From the cell containing the given text, extract its center point as (x, y) coordinate. 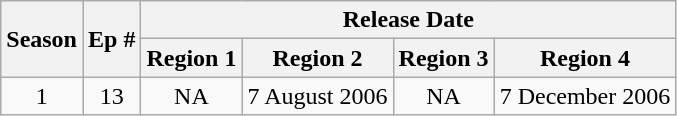
Season (42, 39)
1 (42, 96)
Region 4 (585, 58)
Ep # (111, 39)
7 August 2006 (318, 96)
Region 1 (192, 58)
7 December 2006 (585, 96)
Region 2 (318, 58)
Release Date (408, 20)
13 (111, 96)
Region 3 (444, 58)
